Search for the cell housing the specified text and yield its [X, Y] center coordinate. 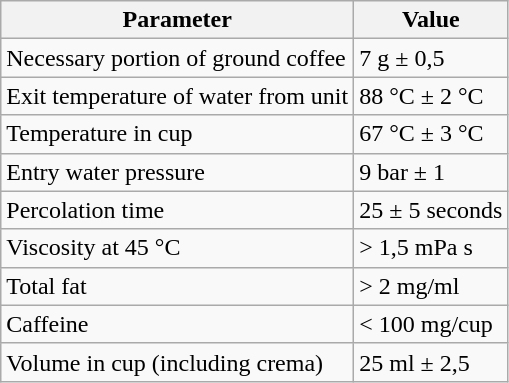
Parameter [178, 20]
67 °C ± 3 °C [431, 134]
> 1,5 mPa s [431, 248]
Exit temperature of water from unit [178, 96]
7 g ± 0,5 [431, 58]
25 ml ± 2,5 [431, 362]
Temperature in cup [178, 134]
Volume in cup (including crema) [178, 362]
< 100 mg/cup [431, 324]
Value [431, 20]
25 ± 5 seconds [431, 210]
Viscosity at 45 °C [178, 248]
9 bar ± 1 [431, 172]
Total fat [178, 286]
Necessary portion of ground coffee [178, 58]
Percolation time [178, 210]
88 °C ± 2 °C [431, 96]
Entry water pressure [178, 172]
> 2 mg/ml [431, 286]
Caffeine [178, 324]
